Find where the given text appears and provide that cell's center as [x, y] coordinate. 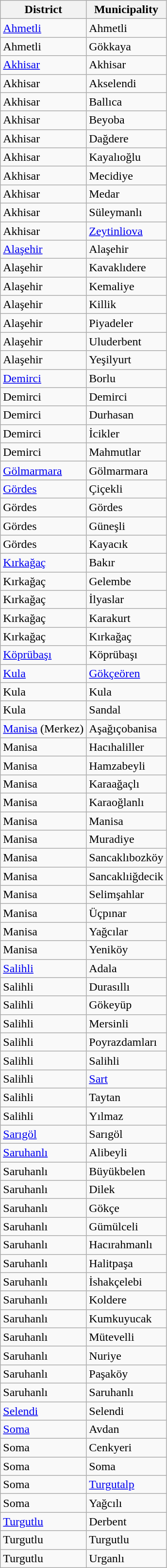
Sancaklıbozköy [126, 858]
Büyükbelen [126, 1171]
Manisa (Merkez) [44, 729]
Municipality [126, 10]
Gökkaya [126, 47]
Yağcılı [126, 1503]
Yağcılar [126, 931]
Mecidiye [126, 175]
Ballıca [126, 102]
Koldere [126, 1300]
Nuriye [126, 1355]
Sandal [126, 710]
Kayacık [126, 544]
District [44, 10]
Gökçeören [126, 673]
Üçpınar [126, 913]
İlyaslar [126, 600]
Kemaliye [126, 286]
Killik [126, 305]
Gelembe [126, 581]
Gökeyüp [126, 1005]
Cenkyeri [126, 1448]
Paşaköy [126, 1374]
Gökçe [126, 1208]
Muradiye [126, 839]
Turgutalp [126, 1485]
Avdan [126, 1429]
Selimşahlar [126, 895]
Sancaklıiğdecik [126, 876]
Mahmutlar [126, 452]
Dilek [126, 1190]
Yılmaz [126, 1116]
İcikler [126, 434]
Urganlı [126, 1558]
Alibeyli [126, 1153]
Dağdere [126, 139]
Hacıhaliller [126, 747]
Derbent [126, 1521]
Sart [126, 1079]
Uluderbent [126, 342]
Kavaklıdere [126, 268]
İshakçelebi [126, 1282]
Borlu [126, 378]
Güneşli [126, 526]
Gümülceli [126, 1226]
Yeşilyurt [126, 360]
Poyrazdamları [126, 1042]
Mersinli [126, 1024]
Bakır [126, 563]
Çiçekli [126, 489]
Beyoba [126, 120]
Medar [126, 194]
Aşağıçobanisa [126, 729]
Halitpaşa [126, 1263]
Süleymanlı [126, 212]
Karaağaçlı [126, 784]
Yeniköy [126, 950]
Adala [126, 968]
Piyadeler [126, 323]
Durasıllı [126, 987]
Hamzabeyli [126, 765]
Durhasan [126, 415]
Zeytinliova [126, 231]
Hacırahmanlı [126, 1245]
Karakurt [126, 618]
Mütevelli [126, 1337]
Karaoğlanlı [126, 802]
Akselendi [126, 83]
Taytan [126, 1097]
Kayalıoğlu [126, 157]
Kumkuyucak [126, 1319]
